Locate the cell with the specified text and output its [x, y] center coordinate. 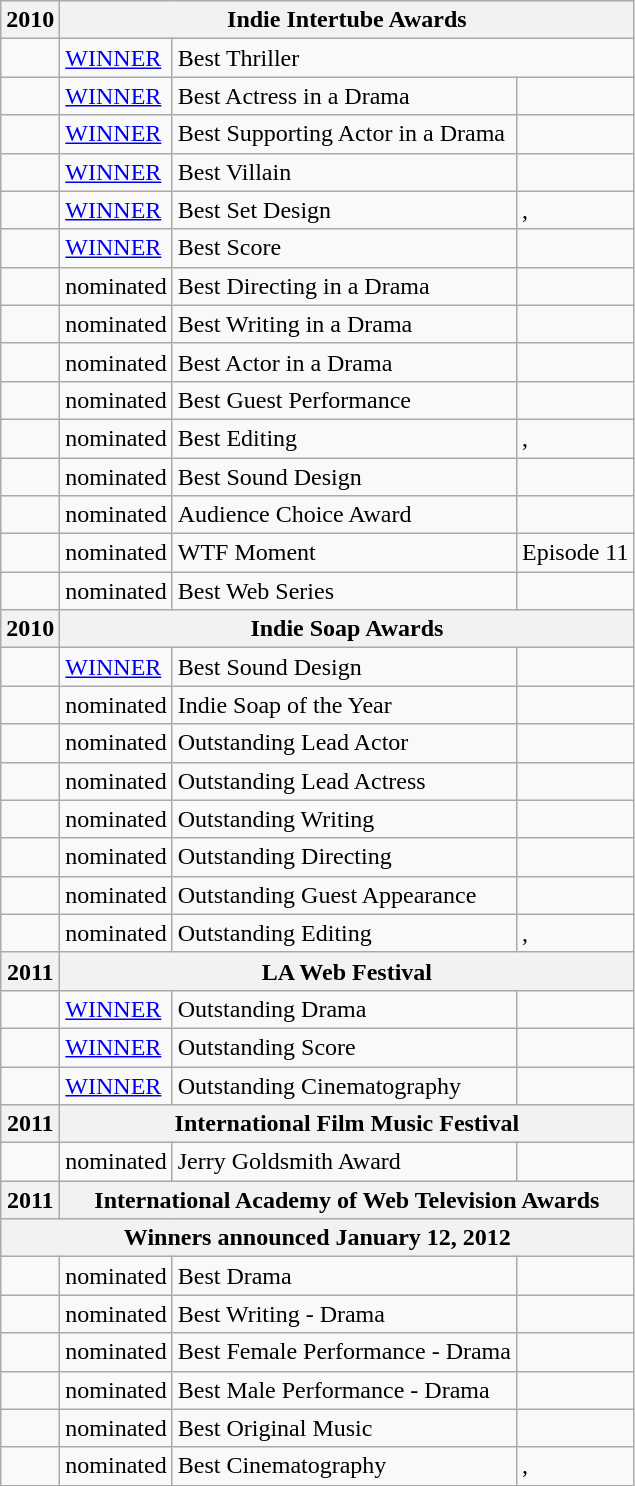
Outstanding Directing [344, 857]
WTF Moment [344, 553]
Best Cinematography [344, 1466]
Outstanding Lead Actress [344, 781]
Indie Soap Awards [347, 629]
Best Directing in a Drama [344, 286]
International Academy of Web Television Awards [347, 1200]
Best Writing in a Drama [344, 324]
Outstanding Lead Actor [344, 743]
Outstanding Drama [344, 1009]
Best Web Series [344, 591]
Best Supporting Actor in a Drama [344, 134]
Best Writing - Drama [344, 1314]
Best Set Design [344, 210]
Outstanding Writing [344, 819]
Best Actress in a Drama [344, 96]
Best Villain [344, 172]
Best Male Performance - Drama [344, 1390]
Best Score [344, 248]
Best Female Performance - Drama [344, 1352]
Best Original Music [344, 1428]
International Film Music Festival [347, 1124]
LA Web Festival [347, 971]
Best Editing [344, 438]
Winners announced January 12, 2012 [318, 1238]
Outstanding Score [344, 1047]
Best Actor in a Drama [344, 362]
Episode 11 [574, 553]
Best Thriller [403, 58]
Audience Choice Award [344, 515]
Jerry Goldsmith Award [344, 1162]
Outstanding Guest Appearance [344, 895]
Outstanding Editing [344, 933]
Indie Soap of the Year [344, 705]
Best Guest Performance [344, 400]
Indie Intertube Awards [347, 20]
Outstanding Cinematography [344, 1085]
Best Drama [344, 1276]
